Pinpoint the cell where the given text exists, returning its [X, Y] midpoint coordinate. 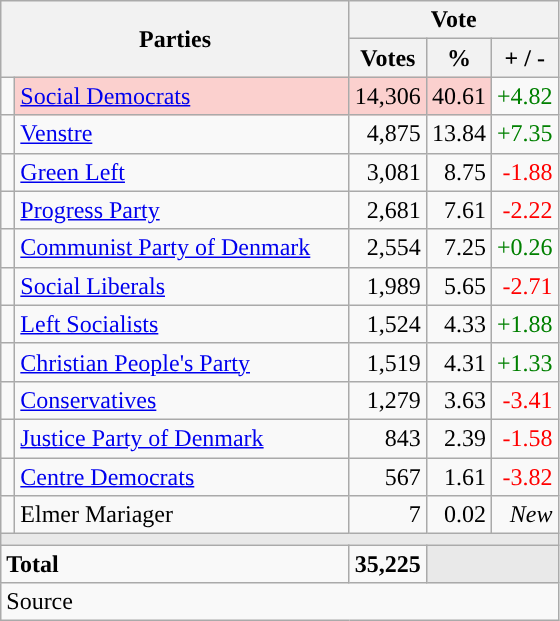
0.02 [458, 515]
-3.41 [524, 400]
843 [388, 438]
+ / - [524, 58]
+0.26 [524, 248]
13.84 [458, 134]
Communist Party of Denmark [182, 248]
2,554 [388, 248]
-1.58 [524, 438]
Green Left [182, 172]
8.75 [458, 172]
4.31 [458, 362]
-3.82 [524, 477]
1,279 [388, 400]
2,681 [388, 210]
-2.71 [524, 286]
Conservatives [182, 400]
Votes [388, 58]
Social Democrats [182, 96]
Source [280, 602]
New [524, 515]
+1.33 [524, 362]
14,306 [388, 96]
Social Liberals [182, 286]
3,081 [388, 172]
Parties [176, 39]
35,225 [388, 564]
% [458, 58]
3.63 [458, 400]
Vote [454, 20]
+7.35 [524, 134]
40.61 [458, 96]
+1.88 [524, 324]
Progress Party [182, 210]
1.61 [458, 477]
7 [388, 515]
Elmer Mariager [182, 515]
7.61 [458, 210]
-2.22 [524, 210]
7.25 [458, 248]
Centre Democrats [182, 477]
Total [176, 564]
+4.82 [524, 96]
1,524 [388, 324]
1,519 [388, 362]
4,875 [388, 134]
Venstre [182, 134]
4.33 [458, 324]
Justice Party of Denmark [182, 438]
Left Socialists [182, 324]
2.39 [458, 438]
5.65 [458, 286]
1,989 [388, 286]
Christian People's Party [182, 362]
567 [388, 477]
-1.88 [524, 172]
